Search for the cell housing the specified text and yield its [X, Y] center coordinate. 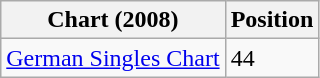
Position [272, 20]
44 [272, 58]
Chart (2008) [113, 20]
German Singles Chart [113, 58]
